Provide the (X, Y) coordinate of the cell's center where the given text is located.  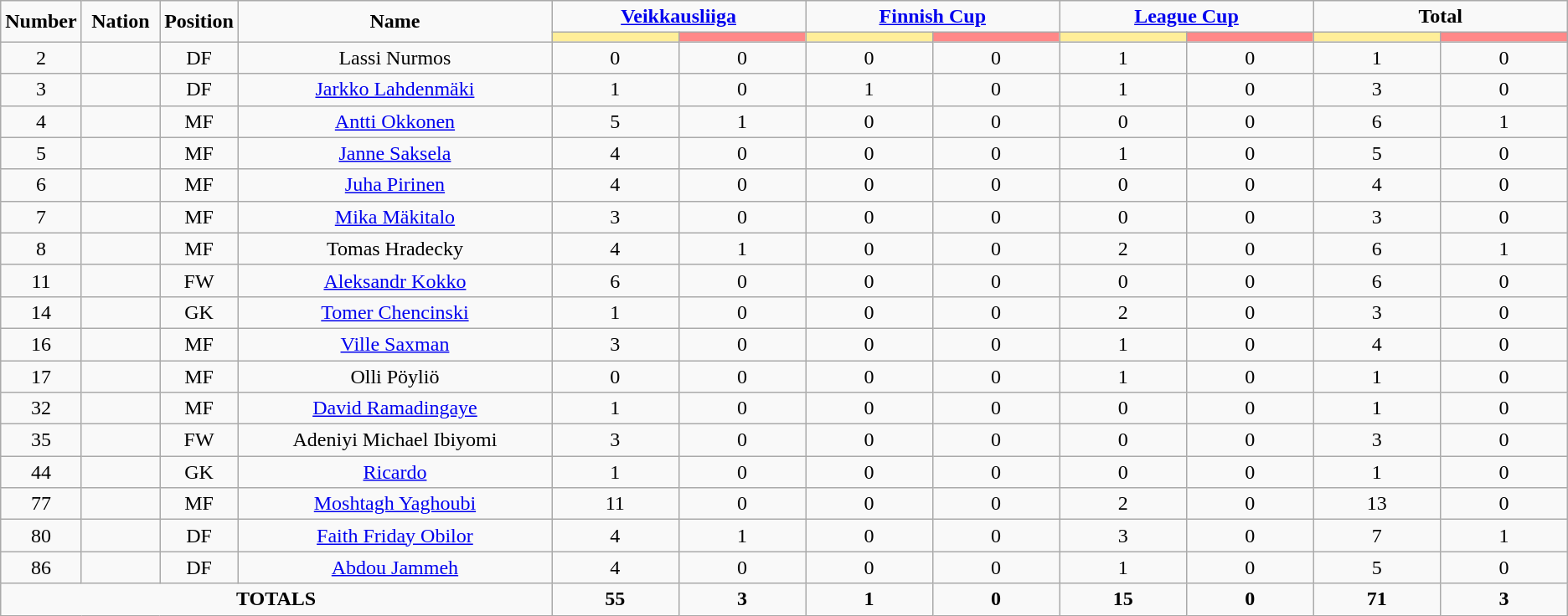
Ville Saxman (395, 344)
Moshtagh Yaghoubi (395, 504)
32 (41, 408)
Ricardo (395, 472)
Antti Okkonen (395, 121)
Tomer Chencinski (395, 312)
35 (41, 440)
17 (41, 376)
Jarkko Lahdenmäki (395, 90)
15 (1123, 599)
Juha Pirinen (395, 185)
Faith Friday Obilor (395, 536)
80 (41, 536)
Janne Saksela (395, 153)
Mika Mäkitalo (395, 217)
14 (41, 312)
44 (41, 472)
86 (41, 567)
Total (1441, 17)
Aleksandr Kokko (395, 280)
Nation (121, 22)
8 (41, 249)
Tomas Hradecky (395, 249)
Name (395, 22)
Olli Pöyliö (395, 376)
Finnish Cup (933, 17)
55 (615, 599)
Position (199, 22)
Number (41, 22)
Abdou Jammeh (395, 567)
Lassi Nurmos (395, 58)
77 (41, 504)
13 (1377, 504)
David Ramadingaye (395, 408)
Veikkausliiga (678, 17)
Adeniyi Michael Ibiyomi (395, 440)
League Cup (1186, 17)
TOTALS (276, 599)
16 (41, 344)
71 (1377, 599)
